Capture the cell that displays the provided text and extract its [X, Y] central coordinate. 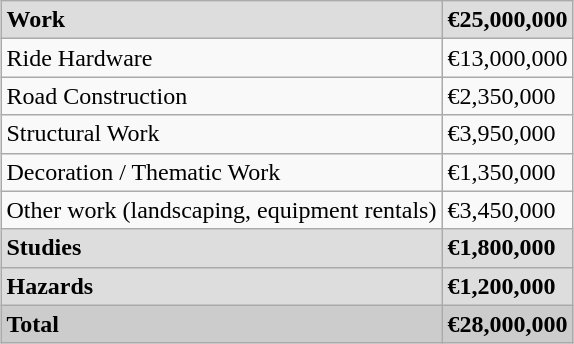
€1,350,000 [508, 172]
€28,000,000 [508, 324]
€13,000,000 [508, 58]
Total [222, 324]
Structural Work [222, 134]
Hazards [222, 286]
€25,000,000 [508, 20]
€1,200,000 [508, 286]
€1,800,000 [508, 248]
Work [222, 20]
€2,350,000 [508, 96]
Ride Hardware [222, 58]
Studies [222, 248]
Road Construction [222, 96]
Decoration / Thematic Work [222, 172]
€3,950,000 [508, 134]
Other work (landscaping, equipment rentals) [222, 210]
€3,450,000 [508, 210]
